Determine the (X, Y) coordinate at the center of the cell enclosing the given text.  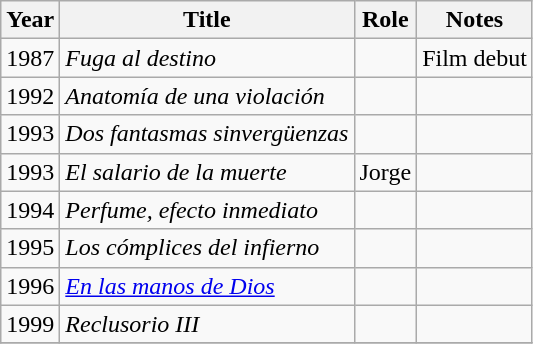
Film debut (475, 58)
Title (207, 20)
1996 (30, 286)
Notes (475, 20)
1999 (30, 324)
1995 (30, 248)
Anatomía de una violación (207, 96)
Jorge (386, 172)
Fuga al destino (207, 58)
Los cómplices del infierno (207, 248)
Dos fantasmas sinvergüenzas (207, 134)
El salario de la muerte (207, 172)
Role (386, 20)
En las manos de Dios (207, 286)
1987 (30, 58)
Perfume, efecto inmediato (207, 210)
1992 (30, 96)
Reclusorio III (207, 324)
Year (30, 20)
1994 (30, 210)
